Locate the cell with the specified text and output its (X, Y) center coordinate. 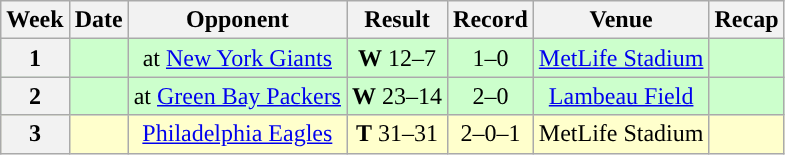
2–0 (491, 96)
1–0 (491, 58)
Lambeau Field (621, 96)
2 (35, 96)
Opponent (237, 20)
Philadelphia Eagles (237, 134)
2–0–1 (491, 134)
1 (35, 58)
at New York Giants (237, 58)
T 31–31 (396, 134)
at Green Bay Packers (237, 96)
Week (35, 20)
Result (396, 20)
Recap (746, 20)
W 23–14 (396, 96)
Date (98, 20)
Record (491, 20)
Venue (621, 20)
W 12–7 (396, 58)
3 (35, 134)
